Determine the [X, Y] coordinate at the center of the cell enclosing the given text.  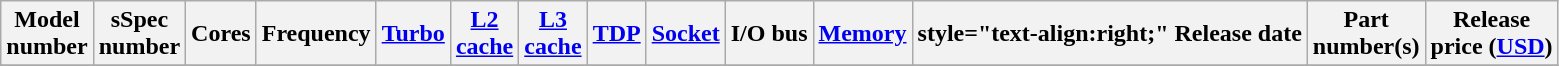
Frequency [316, 34]
sSpecnumber [139, 34]
Releaseprice (USD) [1492, 34]
Modelnumber [47, 34]
Memory [862, 34]
Turbo [413, 34]
Socket [686, 34]
style="text-align:right;" Release date [1110, 34]
L2cache [484, 34]
TDP [616, 34]
Cores [222, 34]
I/O bus [769, 34]
Partnumber(s) [1366, 34]
L3cache [553, 34]
